From the cell containing the given text, extract its center point as (X, Y) coordinate. 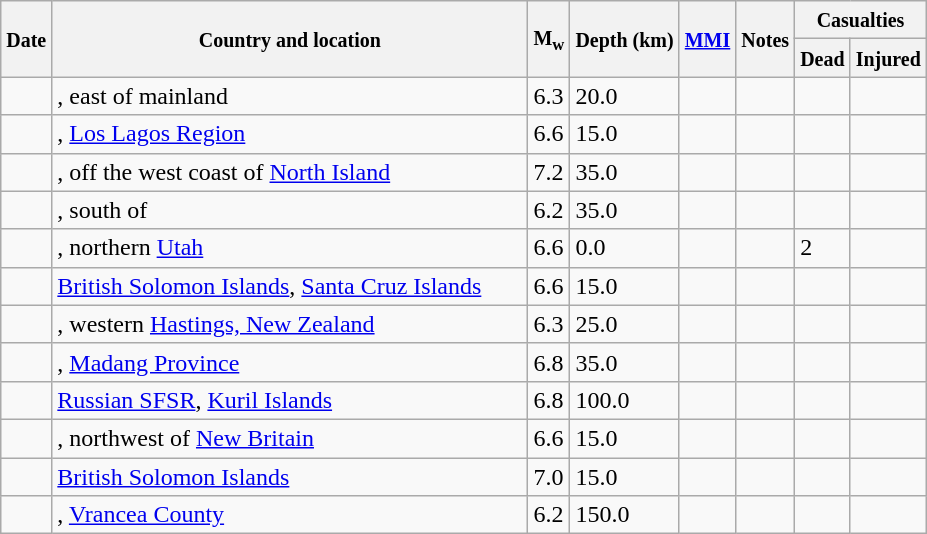
MMI (708, 39)
7.2 (549, 172)
0.0 (624, 248)
Date (26, 39)
100.0 (624, 400)
, northwest of New Britain (290, 438)
Mw (549, 39)
, east of mainland (290, 96)
2 (823, 248)
Country and location (290, 39)
British Solomon Islands (290, 477)
, northern Utah (290, 248)
20.0 (624, 96)
, Los Lagos Region (290, 134)
Russian SFSR, Kuril Islands (290, 400)
7.0 (549, 477)
, off the west coast of North Island (290, 172)
Depth (km) (624, 39)
, Vrancea County (290, 515)
150.0 (624, 515)
Dead (823, 58)
Casualties (861, 20)
British Solomon Islands, Santa Cruz Islands (290, 286)
, south of (290, 210)
, western Hastings, New Zealand (290, 324)
25.0 (624, 324)
Injured (888, 58)
, Madang Province (290, 362)
Notes (766, 39)
